Return [x, y] of the center of cell containing provided text 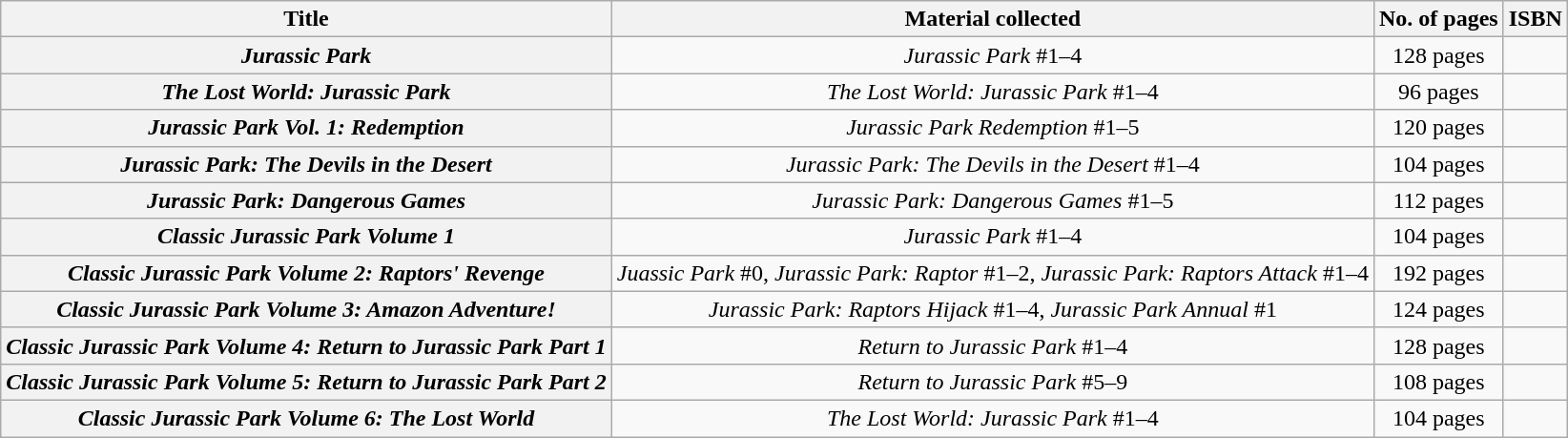
ISBN [1536, 19]
Jurassic Park Vol. 1: Redemption [306, 128]
Jurassic Park: The Devils in the Desert [306, 164]
Return to Jurassic Park #1–4 [992, 345]
No. of pages [1438, 19]
Classic Jurassic Park Volume 4: Return to Jurassic Park Part 1 [306, 345]
Material collected [992, 19]
124 pages [1438, 309]
Classic Jurassic Park Volume 2: Raptors' Revenge [306, 273]
Jurassic Park: Dangerous Games [306, 200]
Return to Jurassic Park #5–9 [992, 382]
Jurassic Park: Raptors Hijack #1–4, Jurassic Park Annual #1 [992, 309]
Juassic Park #0, Jurassic Park: Raptor #1–2, Jurassic Park: Raptors Attack #1–4 [992, 273]
Jurassic Park: The Devils in the Desert #1–4 [992, 164]
Jurassic Park [306, 55]
Classic Jurassic Park Volume 3: Amazon Adventure! [306, 309]
96 pages [1438, 92]
Classic Jurassic Park Volume 6: The Lost World [306, 418]
120 pages [1438, 128]
192 pages [1438, 273]
The Lost World: Jurassic Park [306, 92]
Title [306, 19]
Jurassic Park: Dangerous Games #1–5 [992, 200]
112 pages [1438, 200]
108 pages [1438, 382]
Jurassic Park Redemption #1–5 [992, 128]
Classic Jurassic Park Volume 5: Return to Jurassic Park Part 2 [306, 382]
Classic Jurassic Park Volume 1 [306, 237]
